From the cell containing the given text, extract its center point as (X, Y) coordinate. 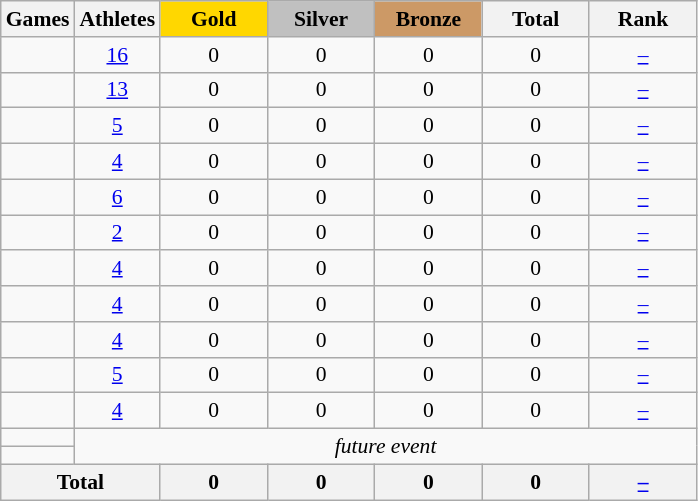
2 (117, 233)
Gold (214, 19)
6 (117, 197)
Silver (320, 19)
Bronze (428, 19)
Rank (642, 19)
16 (117, 55)
13 (117, 90)
Athletes (117, 19)
future event (385, 447)
Games (38, 19)
